Capture the cell that displays the provided text and extract its [X, Y] central coordinate. 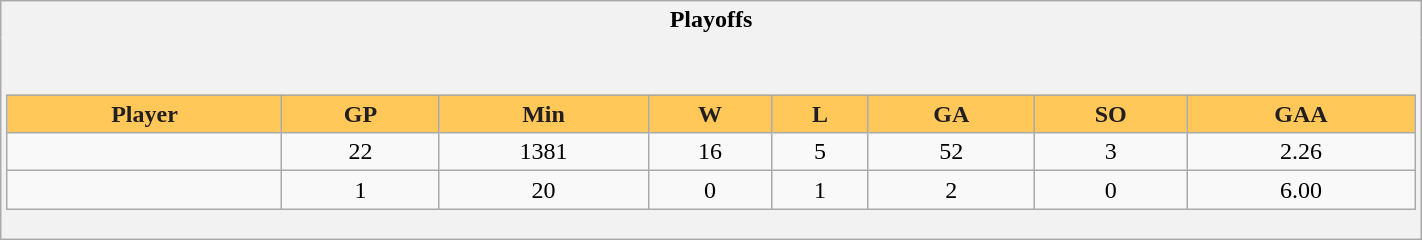
GAA [1301, 114]
Playoffs [711, 20]
GA [952, 114]
52 [952, 152]
2.26 [1301, 152]
16 [710, 152]
2 [952, 190]
22 [360, 152]
3 [1110, 152]
6.00 [1301, 190]
1381 [544, 152]
5 [820, 152]
Player [144, 114]
20 [544, 190]
W [710, 114]
L [820, 114]
Player GP Min W L GA SO GAA 22 1381 16 5 52 3 2.26 1 20 0 1 2 0 6.00 [711, 138]
GP [360, 114]
SO [1110, 114]
Min [544, 114]
